From the cell containing the given text, extract its center point as (X, Y) coordinate. 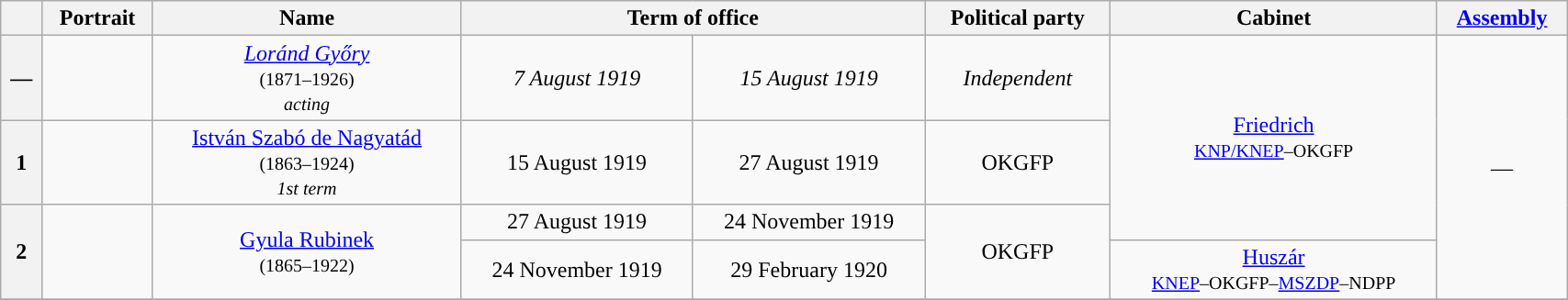
Independent (1018, 78)
2 (22, 251)
Gyula Rubinek(1865–1922) (307, 251)
Portrait (97, 18)
Political party (1018, 18)
Term of office (693, 18)
FriedrichKNP/KNEP–OKGFP (1274, 138)
Name (307, 18)
Cabinet (1274, 18)
1 (22, 162)
Assembly (1501, 18)
7 August 1919 (577, 78)
Loránd Győry(1871–1926)acting (307, 78)
István Szabó de Nagyatád(1863–1924)1st term (307, 162)
HuszárKNEP–OKGFP–MSZDP–NDPP (1274, 270)
29 February 1920 (808, 270)
